Determine the [x, y] coordinate at the center of the cell enclosing the given text.  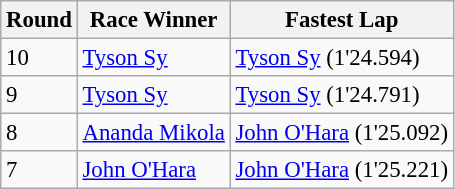
John O'Hara [154, 170]
Fastest Lap [342, 20]
Race Winner [154, 20]
10 [39, 58]
Tyson Sy (1'24.791) [342, 95]
Ananda Mikola [154, 133]
9 [39, 95]
Tyson Sy (1'24.594) [342, 58]
John O'Hara (1'25.092) [342, 133]
8 [39, 133]
7 [39, 170]
Round [39, 20]
John O'Hara (1'25.221) [342, 170]
